Return [x, y] of the center of cell containing provided text 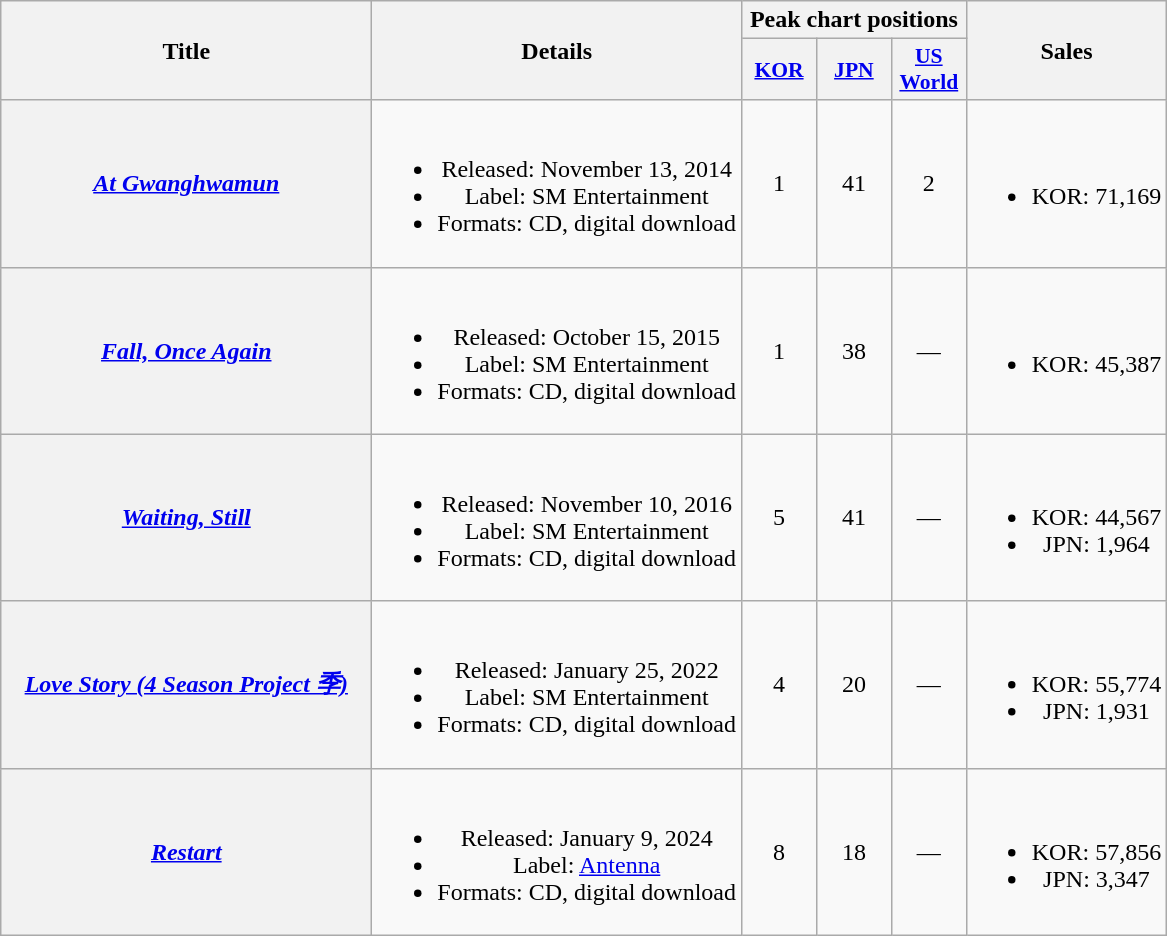
Love Story (4 Season Project 季) [186, 684]
Fall, Once Again [186, 350]
Released: January 9, 2024Label: AntennaFormats: CD, digital download [557, 852]
Released: October 15, 2015Label: SM EntertainmentFormats: CD, digital download [557, 350]
Released: November 10, 2016Label: SM EntertainmentFormats: CD, digital download [557, 518]
18 [854, 852]
USWorld [928, 70]
KOR: 44,567JPN: 1,964 [1066, 518]
Waiting, Still [186, 518]
2 [928, 184]
20 [854, 684]
At Gwanghwamun [186, 184]
Released: January 25, 2022Label: SM EntertainmentFormats: CD, digital download [557, 684]
Sales [1066, 50]
Details [557, 50]
Title [186, 50]
KOR: 45,387 [1066, 350]
Peak chart positions [854, 20]
Restart [186, 852]
4 [780, 684]
Released: November 13, 2014Label: SM EntertainmentFormats: CD, digital download [557, 184]
KOR: 55,774JPN: 1,931 [1066, 684]
KOR: 57,856JPN: 3,347 [1066, 852]
JPN [854, 70]
KOR: 71,169 [1066, 184]
5 [780, 518]
KOR [780, 70]
8 [780, 852]
38 [854, 350]
